Pinpoint the cell where the given text exists, returning its [x, y] midpoint coordinate. 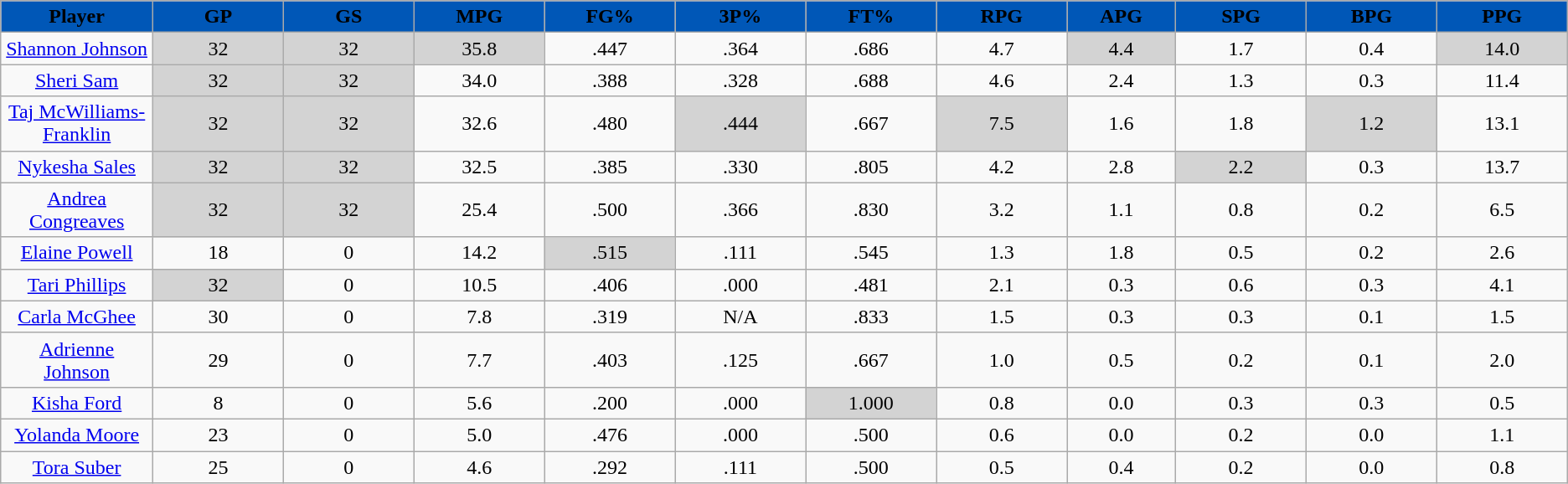
.481 [871, 285]
.385 [610, 167]
.805 [871, 167]
MPG [479, 17]
29 [218, 360]
2.8 [1122, 167]
Adrienne Johnson [77, 360]
1.2 [1371, 124]
32.6 [479, 124]
1.0 [1002, 360]
Player [77, 17]
RPG [1002, 17]
SPG [1241, 17]
23 [218, 435]
7.8 [479, 317]
2.6 [1502, 253]
6.5 [1502, 209]
18 [218, 253]
FT% [871, 17]
.480 [610, 124]
.688 [871, 80]
5.0 [479, 435]
1.6 [1122, 124]
BPG [1371, 17]
APG [1122, 17]
7.7 [479, 360]
.545 [871, 253]
FG% [610, 17]
Tari Phillips [77, 285]
.403 [610, 360]
N/A [740, 317]
.330 [740, 167]
13.1 [1502, 124]
4.4 [1122, 49]
13.7 [1502, 167]
PPG [1502, 17]
25.4 [479, 209]
30 [218, 317]
1.7 [1241, 49]
.200 [610, 403]
Yolanda Moore [77, 435]
4.2 [1002, 167]
GP [218, 17]
Elaine Powell [77, 253]
25 [218, 466]
.406 [610, 285]
2.0 [1502, 360]
Taj McWilliams-Franklin [77, 124]
.447 [610, 49]
.686 [871, 49]
.366 [740, 209]
2.1 [1002, 285]
7.5 [1002, 124]
.388 [610, 80]
Tora Suber [77, 466]
3.2 [1002, 209]
32.5 [479, 167]
Sheri Sam [77, 80]
10.5 [479, 285]
1.000 [871, 403]
8 [218, 403]
.444 [740, 124]
Kisha Ford [77, 403]
.292 [610, 466]
.328 [740, 80]
.476 [610, 435]
.125 [740, 360]
14.0 [1502, 49]
2.4 [1122, 80]
2.2 [1241, 167]
Shannon Johnson [77, 49]
GS [348, 17]
4.7 [1002, 49]
Andrea Congreaves [77, 209]
35.8 [479, 49]
.833 [871, 317]
Carla McGhee [77, 317]
11.4 [1502, 80]
.830 [871, 209]
.319 [610, 317]
.515 [610, 253]
34.0 [479, 80]
.364 [740, 49]
Nykesha Sales [77, 167]
3P% [740, 17]
5.6 [479, 403]
4.1 [1502, 285]
14.2 [479, 253]
